Capture the cell that displays the provided text and extract its [x, y] central coordinate. 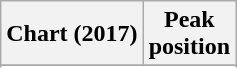
Chart (2017) [72, 34]
Peak position [189, 34]
